Scan for the cell matching the given text and deliver its [x, y] coordinate at center. 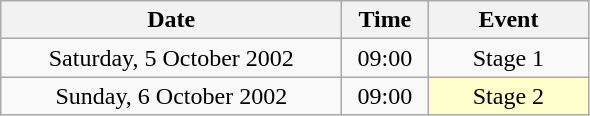
Stage 1 [508, 58]
Date [172, 20]
Saturday, 5 October 2002 [172, 58]
Sunday, 6 October 2002 [172, 96]
Time [385, 20]
Event [508, 20]
Stage 2 [508, 96]
